Provide the [X, Y] coordinate of the cell's center where the given text is located.  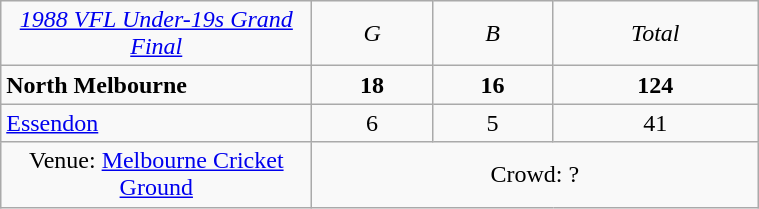
Total [656, 34]
5 [492, 123]
Crowd: ? [535, 174]
Venue: Melbourne Cricket Ground [156, 174]
North Melbourne [156, 85]
124 [656, 85]
B [492, 34]
Essendon [156, 123]
G [372, 34]
18 [372, 85]
41 [656, 123]
1988 VFL Under-19s Grand Final [156, 34]
16 [492, 85]
6 [372, 123]
